Capture the cell that displays the provided text and extract its [X, Y] central coordinate. 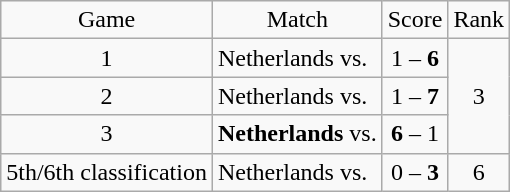
Score [415, 20]
Rank [479, 20]
6 – 1 [415, 134]
6 [479, 172]
Match [297, 20]
1 [107, 58]
Game [107, 20]
2 [107, 96]
1 – 7 [415, 96]
0 – 3 [415, 172]
1 – 6 [415, 58]
5th/6th classification [107, 172]
